Identify which cell holds the provided text, then report its [x, y] central coordinate. 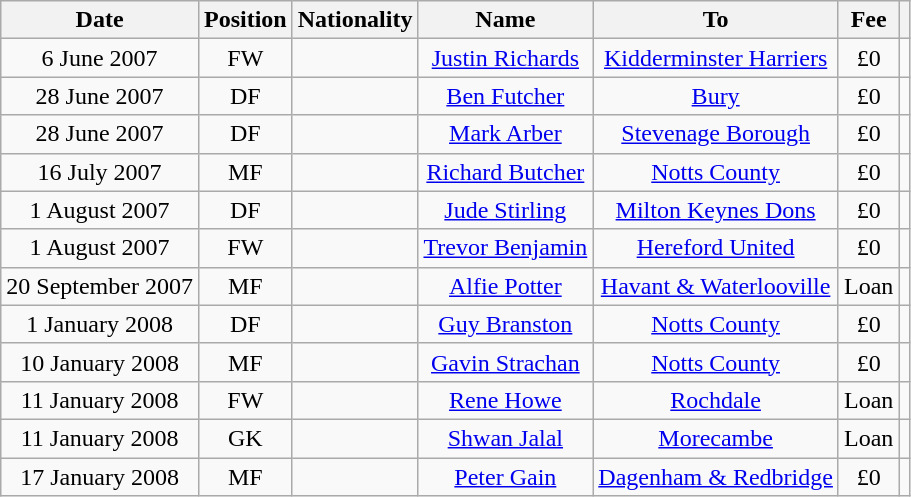
17 January 2008 [100, 477]
Alfie Potter [506, 286]
10 January 2008 [100, 362]
Kidderminster Harriers [716, 58]
Rene Howe [506, 400]
Havant & Waterlooville [716, 286]
Fee [868, 20]
Milton Keynes Dons [716, 210]
Peter Gain [506, 477]
Richard Butcher [506, 172]
Morecambe [716, 438]
Name [506, 20]
Position [245, 20]
Dagenham & Redbridge [716, 477]
Shwan Jalal [506, 438]
Bury [716, 96]
16 July 2007 [100, 172]
20 September 2007 [100, 286]
Trevor Benjamin [506, 248]
1 January 2008 [100, 324]
Rochdale [716, 400]
GK [245, 438]
Justin Richards [506, 58]
Guy Branston [506, 324]
Date [100, 20]
Ben Futcher [506, 96]
6 June 2007 [100, 58]
Hereford United [716, 248]
To [716, 20]
Mark Arber [506, 134]
Jude Stirling [506, 210]
Gavin Strachan [506, 362]
Stevenage Borough [716, 134]
Nationality [355, 20]
